Provide the (x, y) coordinate of the cell's center where the given text is located.  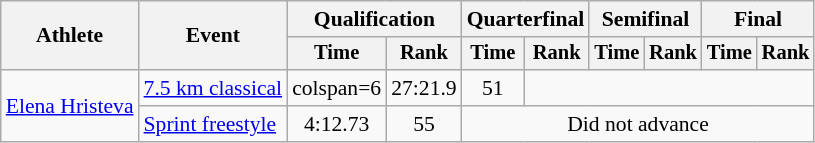
Athlete (70, 36)
Semifinal (645, 19)
55 (424, 124)
Final (758, 19)
Quarterfinal (526, 19)
4:12.73 (336, 124)
51 (493, 88)
Qualification (374, 19)
7.5 km classical (214, 88)
Sprint freestyle (214, 124)
Event (214, 36)
Did not advance (638, 124)
Elena Hristeva (70, 106)
27:21.9 (424, 88)
colspan=6 (336, 88)
